Extract the [X, Y] coordinate from the center of the cell holding the provided text.  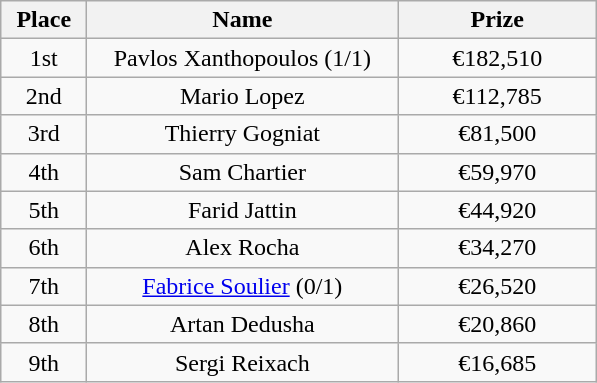
8th [44, 324]
Place [44, 20]
Thierry Gogniat [242, 134]
Alex Rocha [242, 248]
€182,510 [498, 58]
5th [44, 210]
€44,920 [498, 210]
€112,785 [498, 96]
Mario Lopez [242, 96]
€34,270 [498, 248]
7th [44, 286]
€16,685 [498, 362]
1st [44, 58]
6th [44, 248]
Farid Jattin [242, 210]
€20,860 [498, 324]
Name [242, 20]
Artan Dedusha [242, 324]
Sergi Reixach [242, 362]
9th [44, 362]
3rd [44, 134]
€81,500 [498, 134]
Pavlos Xanthopoulos (1/1) [242, 58]
Prize [498, 20]
Fabrice Soulier (0/1) [242, 286]
Sam Chartier [242, 172]
€59,970 [498, 172]
€26,520 [498, 286]
4th [44, 172]
2nd [44, 96]
